From the cell containing the given text, extract its center point as [X, Y] coordinate. 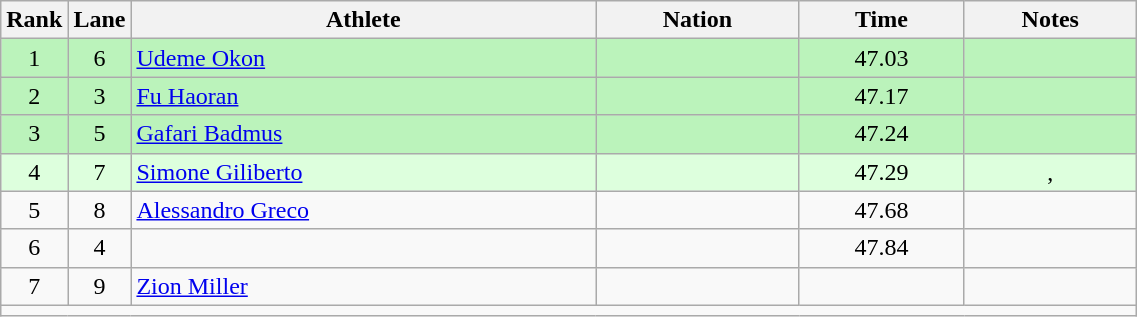
Time [882, 20]
47.03 [882, 58]
9 [100, 286]
47.17 [882, 96]
, [1050, 172]
8 [100, 210]
47.29 [882, 172]
Athlete [364, 20]
47.24 [882, 134]
Zion Miller [364, 286]
47.68 [882, 210]
Alessandro Greco [364, 210]
1 [34, 58]
Gafari Badmus [364, 134]
2 [34, 96]
Nation [698, 20]
Simone Giliberto [364, 172]
Lane [100, 20]
Fu Haoran [364, 96]
Udeme Okon [364, 58]
47.84 [882, 248]
Rank [34, 20]
Notes [1050, 20]
